Capture the cell that displays the provided text and extract its [x, y] central coordinate. 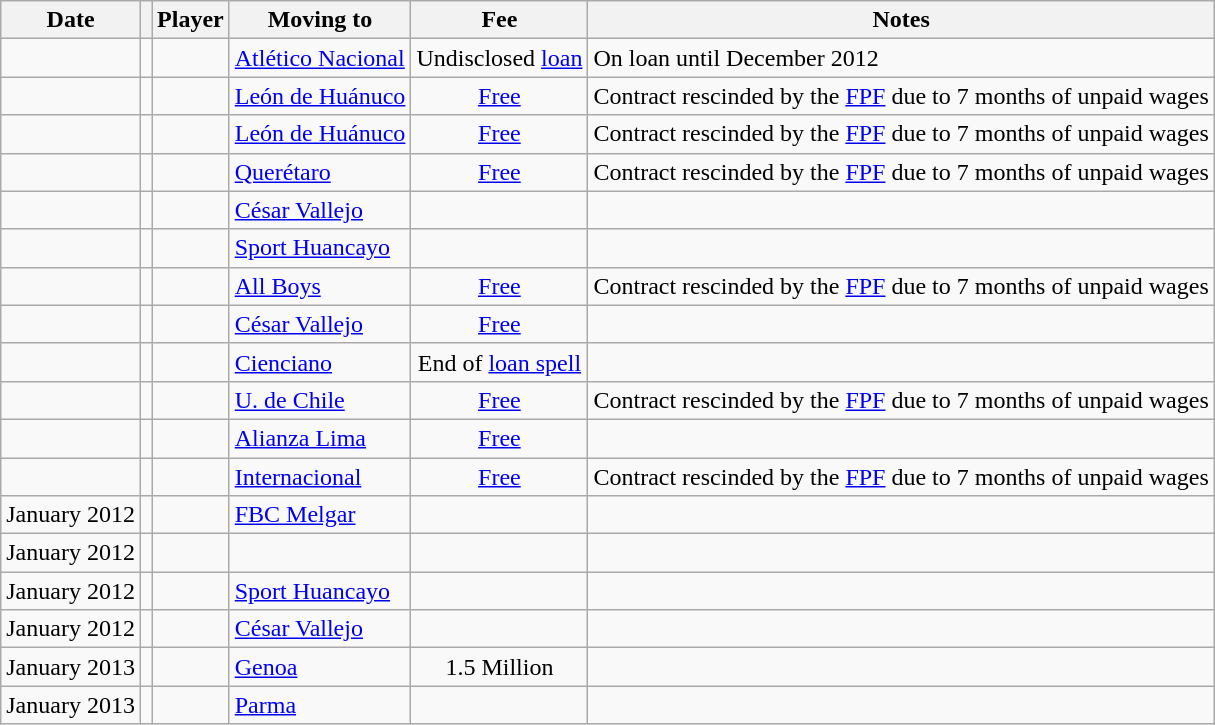
1.5 Million [500, 667]
Genoa [320, 667]
End of loan spell [500, 362]
Parma [320, 705]
Fee [500, 20]
Moving to [320, 20]
Atlético Nacional [320, 58]
All Boys [320, 286]
Cienciano [320, 362]
Alianza Lima [320, 438]
On loan until December 2012 [901, 58]
Undisclosed loan [500, 58]
Date [71, 20]
Internacional [320, 477]
FBC Melgar [320, 515]
Querétaro [320, 172]
Player [191, 20]
U. de Chile [320, 400]
Notes [901, 20]
